Identify which cell holds the provided text, then report its [X, Y] central coordinate. 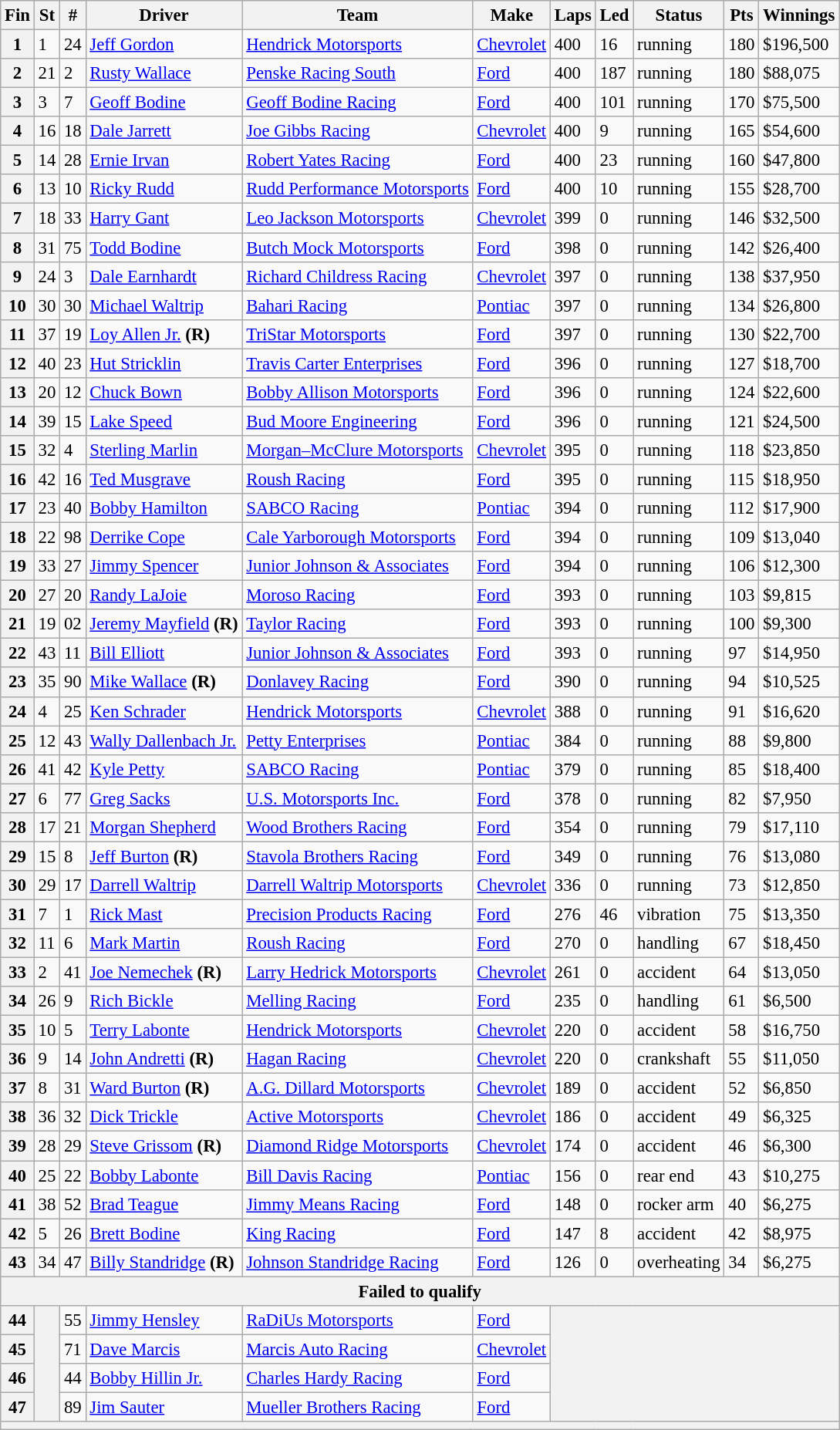
Morgan Shepherd [164, 828]
Winnings [799, 15]
$17,110 [799, 828]
$13,040 [799, 538]
Johnson Standridge Racing [358, 1262]
$47,800 [799, 160]
88 [742, 740]
RaDiUs Motorsports [358, 1320]
98 [73, 538]
$23,850 [799, 450]
61 [742, 1001]
399 [572, 218]
58 [742, 1030]
Precision Products Racing [358, 914]
Lake Speed [164, 421]
Geoff Bodine Racing [358, 103]
Dale Jarrett [164, 131]
$18,950 [799, 479]
138 [742, 276]
Penske Racing South [358, 73]
170 [742, 103]
378 [572, 798]
349 [572, 856]
Billy Standridge (R) [164, 1262]
$6,500 [799, 1001]
127 [742, 363]
Make [511, 15]
Todd Bodine [164, 248]
Travis Carter Enterprises [358, 363]
Laps [572, 15]
124 [742, 393]
$24,500 [799, 421]
Brad Teague [164, 1204]
Jeff Burton (R) [164, 856]
Joe Gibbs Racing [358, 131]
King Racing [358, 1233]
Jimmy Hensley [164, 1320]
147 [572, 1233]
261 [572, 973]
77 [73, 798]
Harry Gant [164, 218]
148 [572, 1204]
Stavola Brothers Racing [358, 856]
76 [742, 856]
$6,300 [799, 1146]
Ricky Rudd [164, 189]
Cale Yarborough Motorsports [358, 538]
$9,800 [799, 740]
97 [742, 653]
$12,300 [799, 566]
$12,850 [799, 885]
71 [73, 1349]
64 [742, 973]
Melling Racing [358, 1001]
73 [742, 885]
Dick Trickle [164, 1118]
270 [572, 943]
Dale Earnhardt [164, 276]
115 [742, 479]
Mark Martin [164, 943]
Ted Musgrave [164, 479]
Team [358, 15]
Led [614, 15]
276 [572, 914]
155 [742, 189]
Status [679, 15]
TriStar Motorsports [358, 334]
112 [742, 508]
Failed to qualify [420, 1291]
$16,620 [799, 711]
# [73, 15]
165 [742, 131]
$13,050 [799, 973]
388 [572, 711]
90 [73, 683]
$18,450 [799, 943]
Bobby Allison Motorsports [358, 393]
Steve Grissom (R) [164, 1146]
390 [572, 683]
Joe Nemechek (R) [164, 973]
Butch Mock Motorsports [358, 248]
Jeremy Mayfield (R) [164, 624]
Jimmy Means Racing [358, 1204]
354 [572, 828]
336 [572, 885]
$26,800 [799, 305]
Leo Jackson Motorsports [358, 218]
160 [742, 160]
Fin [18, 15]
Larry Hedrick Motorsports [358, 973]
Bobby Labonte [164, 1175]
Taylor Racing [358, 624]
$37,950 [799, 276]
Rich Bickle [164, 1001]
130 [742, 334]
Mueller Brothers Racing [358, 1407]
Bobby Hamilton [164, 508]
$10,525 [799, 683]
79 [742, 828]
Hut Stricklin [164, 363]
rocker arm [679, 1204]
Brett Bodine [164, 1233]
$17,900 [799, 508]
Ken Schrader [164, 711]
106 [742, 566]
Rick Mast [164, 914]
Rusty Wallace [164, 73]
Richard Childress Racing [358, 276]
Hagan Racing [358, 1059]
187 [614, 73]
91 [742, 711]
101 [614, 103]
89 [73, 1407]
126 [572, 1262]
Bill Elliott [164, 653]
$6,850 [799, 1088]
Jimmy Spencer [164, 566]
A.G. Dillard Motorsports [358, 1088]
Charles Hardy Racing [358, 1378]
Marcis Auto Racing [358, 1349]
$54,600 [799, 131]
vibration [679, 914]
Rudd Performance Motorsports [358, 189]
02 [73, 624]
Jim Sauter [164, 1407]
Michael Waltrip [164, 305]
U.S. Motorsports Inc. [358, 798]
186 [572, 1118]
189 [572, 1088]
$32,500 [799, 218]
Dave Marcis [164, 1349]
235 [572, 1001]
134 [742, 305]
Chuck Bown [164, 393]
100 [742, 624]
82 [742, 798]
109 [742, 538]
121 [742, 421]
overheating [679, 1262]
142 [742, 248]
$18,400 [799, 769]
94 [742, 683]
$75,500 [799, 103]
St [46, 15]
Wood Brothers Racing [358, 828]
$7,950 [799, 798]
Darrell Waltrip [164, 885]
$10,275 [799, 1175]
Diamond Ridge Motorsports [358, 1146]
Ward Burton (R) [164, 1088]
rear end [679, 1175]
49 [742, 1118]
Bud Moore Engineering [358, 421]
$22,600 [799, 393]
Donlavey Racing [358, 683]
Wally Dallenbach Jr. [164, 740]
$16,750 [799, 1030]
$196,500 [799, 45]
Bill Davis Racing [358, 1175]
Bahari Racing [358, 305]
$28,700 [799, 189]
Bobby Hillin Jr. [164, 1378]
156 [572, 1175]
67 [742, 943]
$6,325 [799, 1118]
Robert Yates Racing [358, 160]
Derrike Cope [164, 538]
$13,350 [799, 914]
$11,050 [799, 1059]
$13,080 [799, 856]
103 [742, 595]
379 [572, 769]
85 [742, 769]
398 [572, 248]
Darrell Waltrip Motorsports [358, 885]
174 [572, 1146]
Active Motorsports [358, 1118]
Geoff Bodine [164, 103]
45 [18, 1349]
Sterling Marlin [164, 450]
Jeff Gordon [164, 45]
$88,075 [799, 73]
$9,815 [799, 595]
384 [572, 740]
Petty Enterprises [358, 740]
Kyle Petty [164, 769]
Greg Sacks [164, 798]
Loy Allen Jr. (R) [164, 334]
118 [742, 450]
Ernie Irvan [164, 160]
$14,950 [799, 653]
146 [742, 218]
$8,975 [799, 1233]
Pts [742, 15]
$9,300 [799, 624]
Morgan–McClure Motorsports [358, 450]
John Andretti (R) [164, 1059]
$26,400 [799, 248]
crankshaft [679, 1059]
$22,700 [799, 334]
Terry Labonte [164, 1030]
Mike Wallace (R) [164, 683]
Randy LaJoie [164, 595]
$18,700 [799, 363]
Moroso Racing [358, 595]
Driver [164, 15]
